Search for the cell housing the specified text and yield its [x, y] center coordinate. 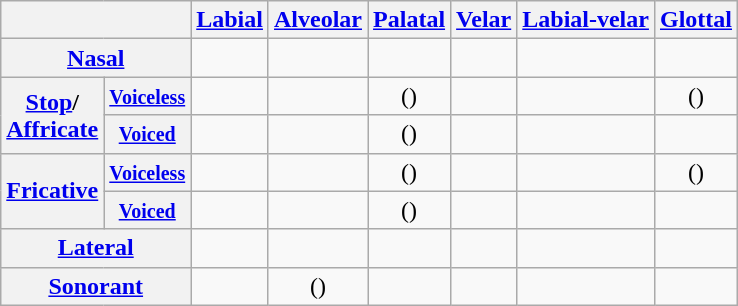
Lateral [96, 248]
Velar [484, 20]
Sonorant [96, 286]
Palatal [410, 20]
Glottal [696, 20]
Fricative [52, 191]
Labial [230, 20]
Labial-velar [586, 20]
Nasal [96, 58]
Alveolar [318, 20]
Stop/Affricate [52, 115]
